Locate the cell with the specified text and output its (x, y) center coordinate. 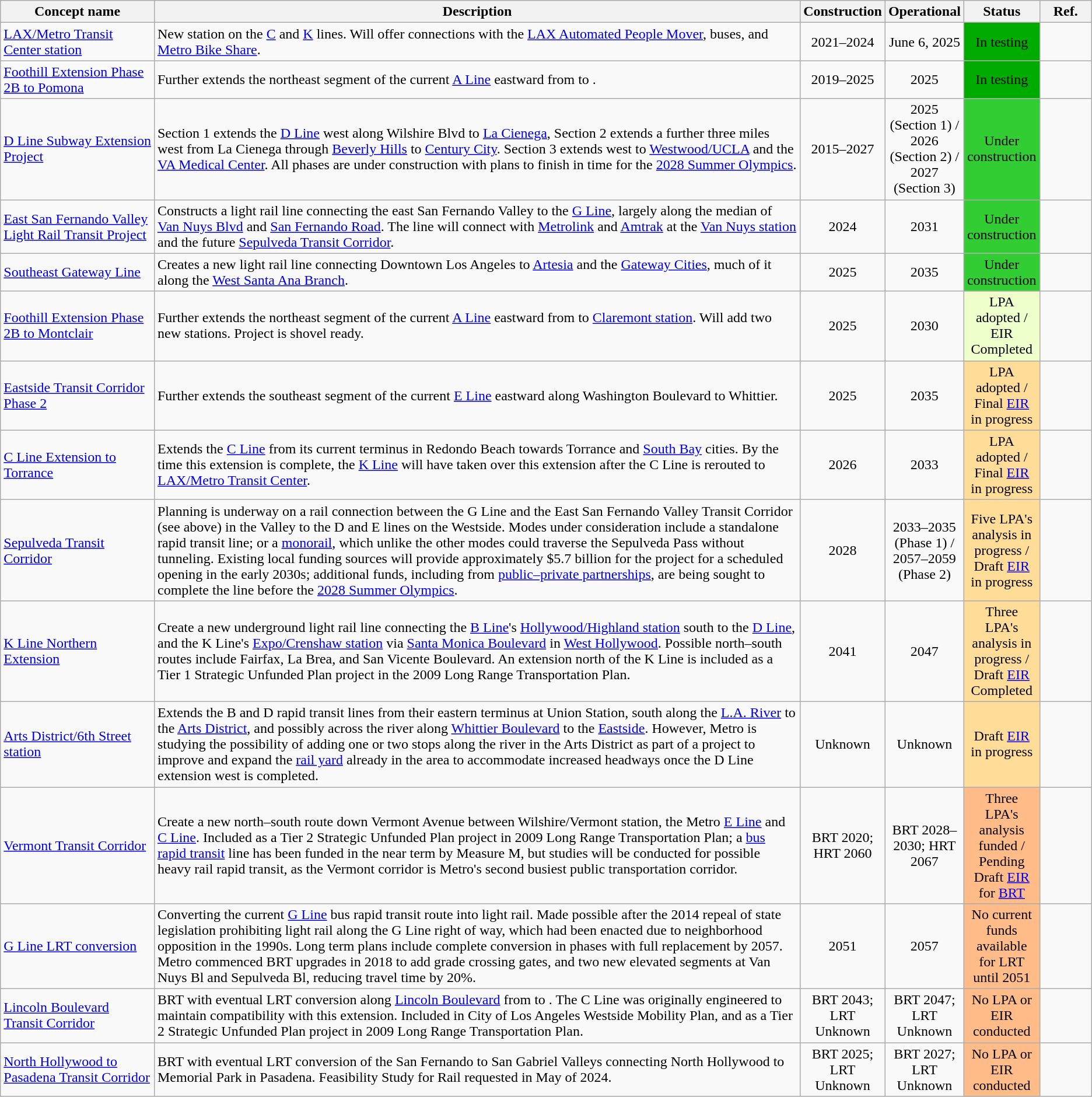
2051 (843, 946)
Further extends the northeast segment of the current A Line eastward from to Claremont station. Will add two new stations. Project is shovel ready. (477, 326)
Eastside Transit Corridor Phase 2 (78, 396)
BRT 2043; LRT Unknown (843, 1016)
Description (477, 12)
Status (1002, 12)
2057 (924, 946)
2025 (Section 1) / 2026 (Section 2) / 2027 (Section 3) (924, 149)
Lincoln Boulevard Transit Corridor (78, 1016)
BRT 2020; HRT 2060 (843, 845)
BRT 2047; LRT Unknown (924, 1016)
June 6, 2025 (924, 42)
New station on the C and K lines. Will offer connections with the LAX Automated People Mover, buses, and Metro Bike Share. (477, 42)
Southeast Gateway Line (78, 272)
2031 (924, 226)
2026 (843, 464)
BRT 2027; LRT Unknown (924, 1070)
2041 (843, 651)
Construction (843, 12)
2019–2025 (843, 79)
G Line LRT conversion (78, 946)
North Hollywood to Pasadena Transit Corridor (78, 1070)
Creates a new light rail line connecting Downtown Los Angeles to Artesia and the Gateway Cities, much of it along the West Santa Ana Branch. (477, 272)
2033–2035 (Phase 1) / 2057–2059 (Phase 2) (924, 550)
Concept name (78, 12)
C Line Extension to Torrance (78, 464)
Arts District/6th Street station (78, 744)
2033 (924, 464)
2030 (924, 326)
LAX/Metro Transit Center station (78, 42)
Three LPA's analysis funded / Pending Draft EIR for BRT (1002, 845)
Foothill Extension Phase 2B to Montclair (78, 326)
Ref. (1065, 12)
BRT 2028–2030; HRT 2067 (924, 845)
Draft EIR in progress (1002, 744)
Further extends the southeast segment of the current E Line eastward along Washington Boulevard to Whittier. (477, 396)
Three LPA's analysis in progress / Draft EIR Completed (1002, 651)
East San Fernando Valley Light Rail Transit Project (78, 226)
2015–2027 (843, 149)
2028 (843, 550)
Foothill Extension Phase 2B to Pomona (78, 79)
2024 (843, 226)
D Line Subway Extension Project (78, 149)
K Line Northern Extension (78, 651)
2021–2024 (843, 42)
Sepulveda Transit Corridor (78, 550)
2047 (924, 651)
LPA adopted / EIR Completed (1002, 326)
Five LPA's analysis in progress / Draft EIR in progress (1002, 550)
Vermont Transit Corridor (78, 845)
BRT 2025; LRT Unknown (843, 1070)
Operational (924, 12)
Further extends the northeast segment of the current A Line eastward from to . (477, 79)
No current funds available for LRT until 2051 (1002, 946)
